Return the (x, y) coordinate for the center point of the cell that contains the specified text.  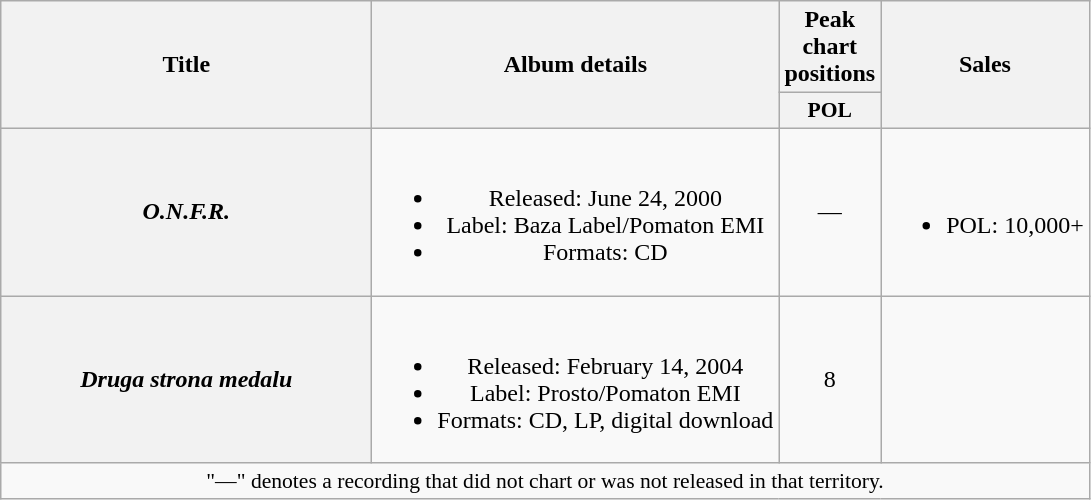
POL (830, 111)
Peak chart positions (830, 47)
Title (186, 65)
8 (830, 380)
Released: June 24, 2000Label: Baza Label/Pomaton EMIFormats: CD (576, 212)
"—" denotes a recording that did not chart or was not released in that territory. (546, 481)
Druga strona medalu (186, 380)
O.N.F.R. (186, 212)
Album details (576, 65)
POL: 10,000+ (986, 212)
— (830, 212)
Sales (986, 65)
Released: February 14, 2004Label: Prosto/Pomaton EMIFormats: CD, LP, digital download (576, 380)
